From the cell containing the given text, extract its center point as (X, Y) coordinate. 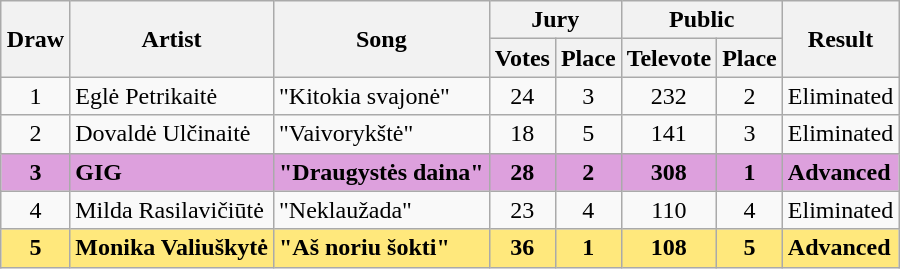
Milda Rasilavičiūtė (172, 210)
23 (522, 210)
Result (840, 39)
108 (668, 248)
110 (668, 210)
24 (522, 96)
"Aš noriu šokti" (381, 248)
308 (668, 172)
18 (522, 134)
GIG (172, 172)
"Neklaužada" (381, 210)
"Draugystės daina" (381, 172)
36 (522, 248)
141 (668, 134)
"Kitokia svajonė" (381, 96)
Votes (522, 58)
Televote (668, 58)
Artist (172, 39)
Dovaldė Ulčinaitė (172, 134)
Draw (35, 39)
Public (702, 20)
Song (381, 39)
232 (668, 96)
Monika Valiuškytė (172, 248)
Jury (555, 20)
"Vaivorykštė" (381, 134)
28 (522, 172)
Eglė Petrikaitė (172, 96)
